Extract the (x, y) coordinate from the center of the cell holding the provided text.  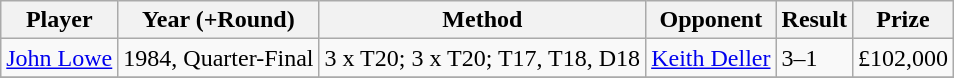
Result (814, 20)
£102,000 (902, 58)
Year (+Round) (218, 20)
Method (482, 20)
Prize (902, 20)
3–1 (814, 58)
Opponent (711, 20)
Player (60, 20)
3 x T20; 3 x T20; T17, T18, D18 (482, 58)
Keith Deller (711, 58)
John Lowe (60, 58)
1984, Quarter-Final (218, 58)
